From the cell containing the given text, extract its center point as [X, Y] coordinate. 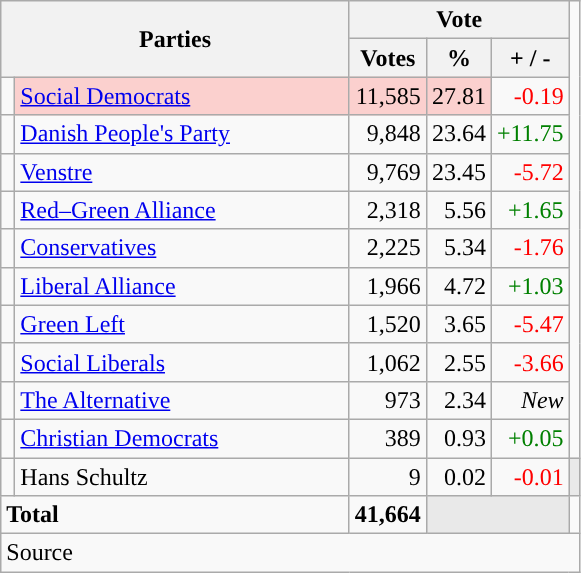
-0.19 [530, 96]
23.45 [458, 172]
389 [388, 438]
Votes [388, 58]
New [530, 400]
+ / - [530, 58]
23.64 [458, 134]
0.93 [458, 438]
27.81 [458, 96]
Vote [459, 20]
Source [290, 553]
+1.03 [530, 286]
-1.76 [530, 248]
Red–Green Alliance [182, 210]
3.65 [458, 324]
+1.65 [530, 210]
11,585 [388, 96]
Liberal Alliance [182, 286]
2,318 [388, 210]
9 [388, 477]
% [458, 58]
2.34 [458, 400]
1,062 [388, 362]
Parties [176, 39]
Green Left [182, 324]
+11.75 [530, 134]
Total [176, 515]
-5.72 [530, 172]
Danish People's Party [182, 134]
0.02 [458, 477]
973 [388, 400]
9,848 [388, 134]
5.56 [458, 210]
Hans Schultz [182, 477]
+0.05 [530, 438]
9,769 [388, 172]
The Alternative [182, 400]
2.55 [458, 362]
Social Liberals [182, 362]
4.72 [458, 286]
Venstre [182, 172]
Social Democrats [182, 96]
-5.47 [530, 324]
2,225 [388, 248]
Christian Democrats [182, 438]
1,966 [388, 286]
-3.66 [530, 362]
41,664 [388, 515]
1,520 [388, 324]
5.34 [458, 248]
Conservatives [182, 248]
-0.01 [530, 477]
